Find where the given text appears and provide that cell's center as [X, Y] coordinate. 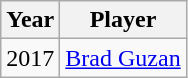
Brad Guzan [123, 58]
Player [123, 20]
2017 [30, 58]
Year [30, 20]
